Find where the given text appears and provide that cell's center as [x, y] coordinate. 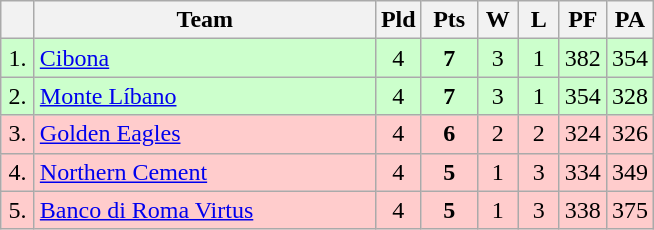
Pts [449, 20]
6 [449, 134]
326 [630, 134]
5. [18, 210]
Pld [398, 20]
Monte Líbano [204, 96]
375 [630, 210]
338 [582, 210]
1. [18, 58]
334 [582, 172]
W [498, 20]
Banco di Roma Virtus [204, 210]
4. [18, 172]
2. [18, 96]
PA [630, 20]
349 [630, 172]
Northern Cement [204, 172]
L [538, 20]
Cibona [204, 58]
PF [582, 20]
Team [204, 20]
3. [18, 134]
Golden Eagles [204, 134]
324 [582, 134]
382 [582, 58]
328 [630, 96]
